Determine the (x, y) coordinate at the center of the cell enclosing the given text.  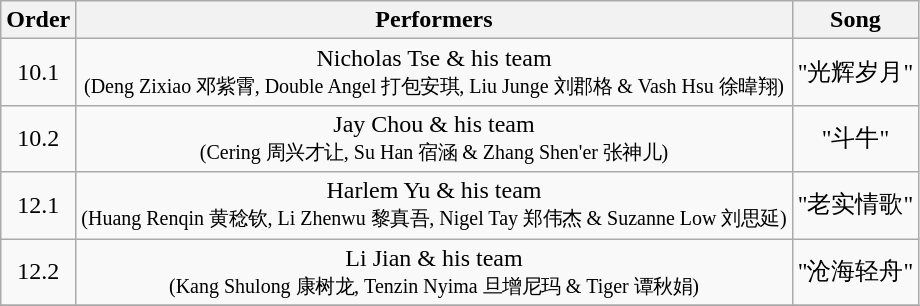
10.1 (38, 72)
"沧海轻舟" (856, 272)
12.2 (38, 272)
"老实情歌" (856, 206)
12.1 (38, 206)
Order (38, 20)
"光辉岁月" (856, 72)
10.2 (38, 138)
Harlem Yu & his team (Huang Renqin 黄稔钦, Li Zhenwu 黎真吾, Nigel Tay 郑伟杰 & Suzanne Low 刘思延) (434, 206)
"斗牛" (856, 138)
Jay Chou & his team (Cering 周兴才让, Su Han 宿涵 & Zhang Shen'er 张神儿) (434, 138)
Li Jian & his team (Kang Shulong 康树龙, Tenzin Nyima 旦增尼玛 & Tiger 谭秋娟) (434, 272)
Performers (434, 20)
Song (856, 20)
Nicholas Tse & his team (Deng Zixiao 邓紫霄, Double Angel 打包安琪, Liu Junge 刘郡格 & Vash Hsu 徐暐翔) (434, 72)
